Extract the (X, Y) coordinate from the center of the cell holding the provided text.  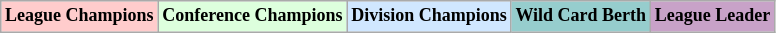
Conference Champions (252, 16)
Division Champions (429, 16)
Wild Card Berth (580, 16)
League Champions (80, 16)
League Leader (712, 16)
